Capture the cell that displays the provided text and extract its (X, Y) central coordinate. 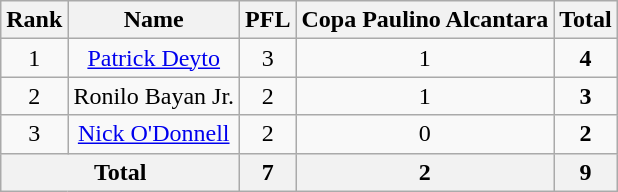
0 (425, 134)
PFL (268, 20)
Nick O'Donnell (154, 134)
4 (586, 58)
9 (586, 172)
Patrick Deyto (154, 58)
Rank (34, 20)
7 (268, 172)
Ronilo Bayan Jr. (154, 96)
Name (154, 20)
Copa Paulino Alcantara (425, 20)
